Scan for the cell matching the given text and deliver its (x, y) coordinate at center. 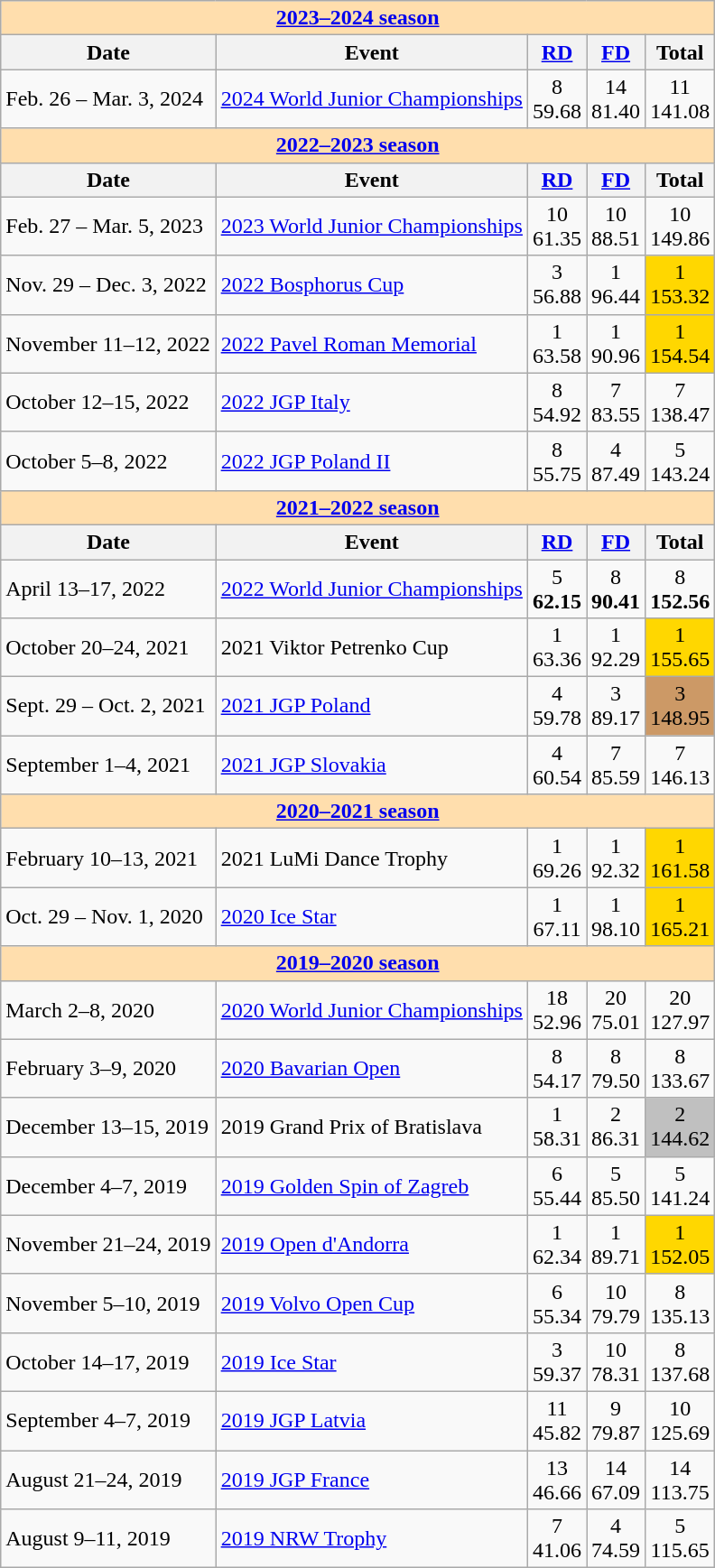
2019 Golden Spin of Zagreb (372, 1186)
2022 JGP Italy (372, 403)
Feb. 26 – Mar. 3, 2024 (108, 99)
1 63.36 (556, 648)
October 20–24, 2021 (108, 648)
2019 Volvo Open Cup (372, 1304)
2023–2024 season (357, 18)
10 149.86 (681, 226)
2021 Viktor Petrenko Cup (372, 648)
October 12–15, 2022 (108, 403)
September 1–4, 2021 (108, 765)
December 13–15, 2019 (108, 1127)
3 56.88 (556, 285)
2019 Ice Star (372, 1361)
4 60.54 (556, 765)
Sept. 29 – Oct. 2, 2021 (108, 706)
November 21–24, 2019 (108, 1244)
2019 JGP Latvia (372, 1421)
4 87.49 (616, 460)
Nov. 29 – Dec. 3, 2022 (108, 285)
December 4–7, 2019 (108, 1186)
2019 NRW Trophy (372, 1538)
3 148.95 (681, 706)
4 74.59 (616, 1538)
1 155.65 (681, 648)
August 21–24, 2019 (108, 1479)
April 13–17, 2022 (108, 589)
6 55.34 (556, 1304)
2022 Bosphorus Cup (372, 285)
2019 Grand Prix of Bratislava (372, 1127)
1 152.05 (681, 1244)
1 90.96 (616, 343)
3 59.37 (556, 1361)
10 61.35 (556, 226)
August 9–11, 2019 (108, 1538)
1 69.26 (556, 858)
8 79.50 (616, 1069)
2019–2020 season (357, 963)
1 58.31 (556, 1127)
4 59.78 (556, 706)
February 10–13, 2021 (108, 858)
5 115.65 (681, 1538)
11 45.82 (556, 1421)
1 62.34 (556, 1244)
September 4–7, 2019 (108, 1421)
2019 JGP France (372, 1479)
18 52.96 (556, 1009)
November 11–12, 2022 (108, 343)
8 59.68 (556, 99)
7 146.13 (681, 765)
5 85.50 (616, 1186)
2022–2023 season (357, 145)
8 55.75 (556, 460)
2021–2022 season (357, 507)
7 41.06 (556, 1538)
5 62.15 (556, 589)
October 14–17, 2019 (108, 1361)
14 67.09 (616, 1479)
5 143.24 (681, 460)
2022 World Junior Championships (372, 589)
10 79.79 (616, 1304)
Feb. 27 – Mar. 5, 2023 (108, 226)
1 67.11 (556, 917)
October 5–8, 2022 (108, 460)
1 92.29 (616, 648)
2019 Open d'Andorra (372, 1244)
8 152.56 (681, 589)
8 54.17 (556, 1069)
March 2–8, 2020 (108, 1009)
2020 World Junior Championships (372, 1009)
2020 Bavarian Open (372, 1069)
2 144.62 (681, 1127)
10 125.69 (681, 1421)
2020 Ice Star (372, 917)
8 90.41 (616, 589)
3 89.17 (616, 706)
1 153.32 (681, 285)
February 3–9, 2020 (108, 1069)
10 78.31 (616, 1361)
14 113.75 (681, 1479)
1 154.54 (681, 343)
2022 JGP Poland II (372, 460)
2020–2021 season (357, 812)
Oct. 29 – Nov. 1, 2020 (108, 917)
2023 World Junior Championships (372, 226)
1 89.71 (616, 1244)
9 79.87 (616, 1421)
20 75.01 (616, 1009)
13 46.66 (556, 1479)
11 141.08 (681, 99)
November 5–10, 2019 (108, 1304)
2 86.31 (616, 1127)
8 54.92 (556, 403)
7 85.59 (616, 765)
1 161.58 (681, 858)
1 165.21 (681, 917)
7 138.47 (681, 403)
6 55.44 (556, 1186)
14 81.40 (616, 99)
1 63.58 (556, 343)
8 133.67 (681, 1069)
2021 JGP Poland (372, 706)
2021 JGP Slovakia (372, 765)
2022 Pavel Roman Memorial (372, 343)
1 98.10 (616, 917)
8 135.13 (681, 1304)
7 83.55 (616, 403)
1 92.32 (616, 858)
5 141.24 (681, 1186)
20 127.97 (681, 1009)
1 96.44 (616, 285)
2021 LuMi Dance Trophy (372, 858)
8 137.68 (681, 1361)
10 88.51 (616, 226)
2024 World Junior Championships (372, 99)
